Locate the cell with the specified text and output its (X, Y) center coordinate. 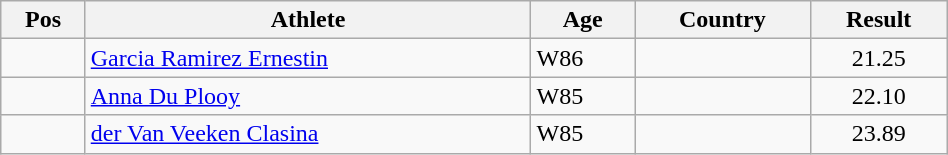
Garcia Ramirez Ernestin (308, 58)
Pos (43, 20)
21.25 (878, 58)
Anna Du Plooy (308, 96)
Result (878, 20)
23.89 (878, 134)
Country (722, 20)
Age (583, 20)
der Van Veeken Clasina (308, 134)
Athlete (308, 20)
22.10 (878, 96)
W86 (583, 58)
